Identify which cell holds the provided text, then report its [x, y] central coordinate. 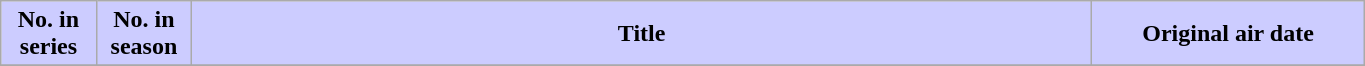
No. inseason [144, 34]
No. inseries [48, 34]
Title [642, 34]
Original air date [1228, 34]
